Extract the [x, y] coordinate from the center of the cell holding the provided text.  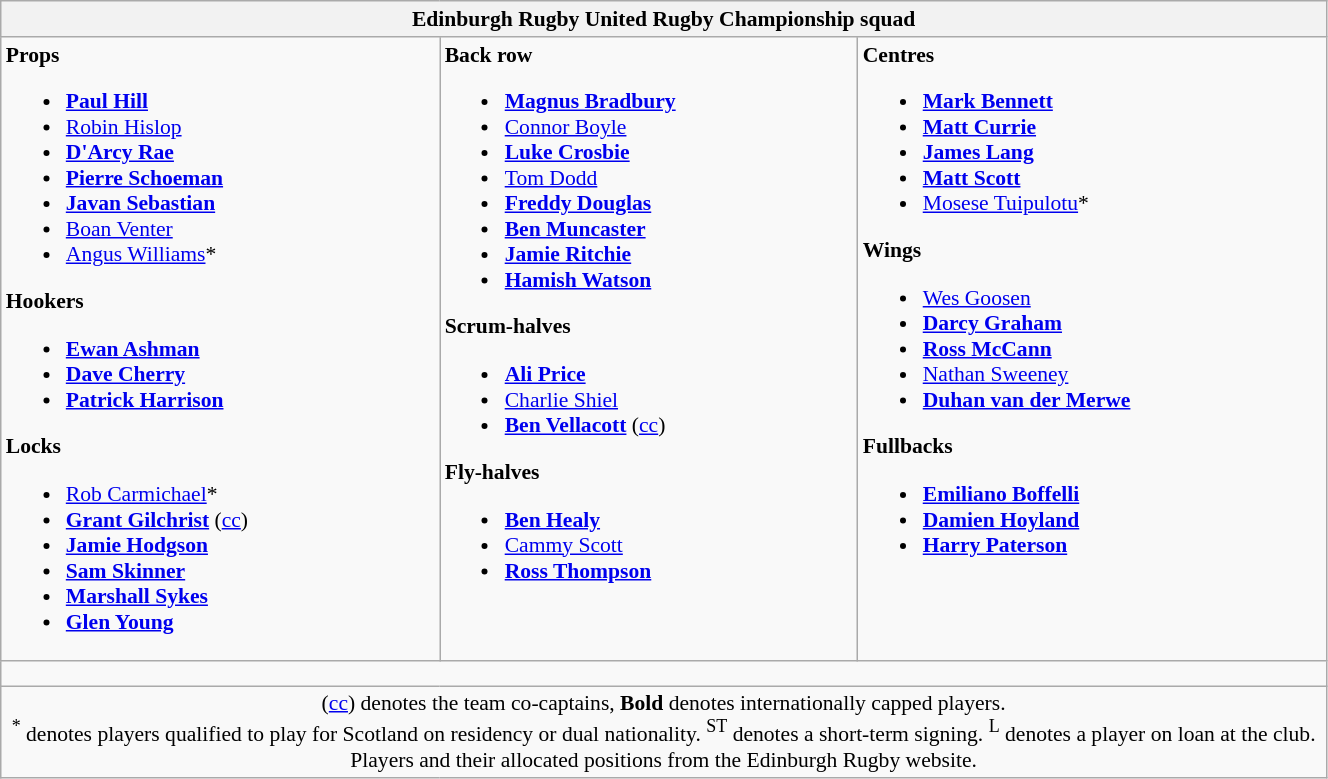
Edinburgh Rugby United Rugby Championship squad [664, 19]
